Return (x, y) of the center of cell containing provided text 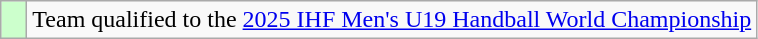
Team qualified to the 2025 IHF Men's U19 Handball World Championship (392, 20)
